Capture the cell that displays the provided text and extract its (x, y) central coordinate. 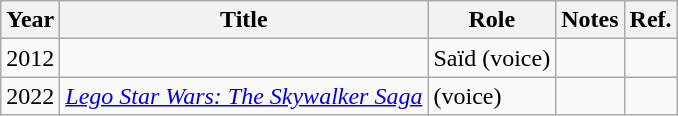
Ref. (650, 20)
Role (492, 20)
Notes (590, 20)
2012 (30, 58)
(voice) (492, 96)
2022 (30, 96)
Saïd (voice) (492, 58)
Title (244, 20)
Year (30, 20)
Lego Star Wars: The Skywalker Saga (244, 96)
